Return the (X, Y) coordinate for the center point of the cell that contains the specified text.  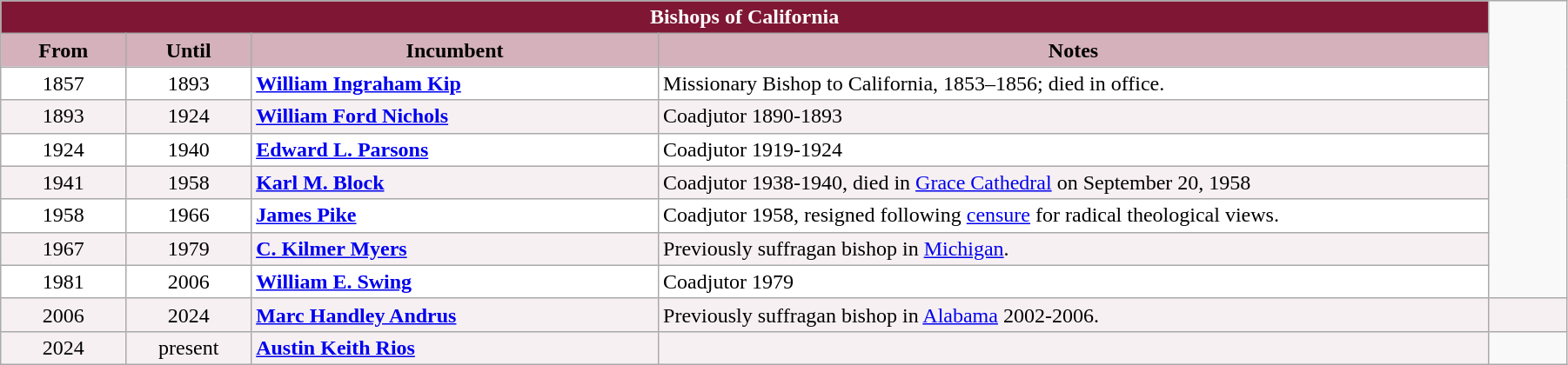
1981 (64, 282)
present (189, 348)
Bishops of California (745, 17)
Austin Keith Rios (455, 348)
Incumbent (455, 50)
Edward L. Parsons (455, 149)
1940 (189, 149)
William Ford Nichols (455, 116)
Coadjutor 1938-1940, died in Grace Cathedral on September 20, 1958 (1074, 182)
1966 (189, 216)
Until (189, 50)
Coadjutor 1958, resigned following censure for radical theological views. (1074, 216)
1967 (64, 249)
From (64, 50)
Missionary Bishop to California, 1853–1856; died in office. (1074, 83)
1857 (64, 83)
William Ingraham Kip (455, 83)
Coadjutor 1890-1893 (1074, 116)
Marc Handley Andrus (455, 315)
Coadjutor 1919-1924 (1074, 149)
William E. Swing (455, 282)
1979 (189, 249)
James Pike (455, 216)
1941 (64, 182)
Previously suffragan bishop in Alabama 2002-2006. (1074, 315)
Notes (1074, 50)
Coadjutor 1979 (1074, 282)
Karl M. Block (455, 182)
C. Kilmer Myers (455, 249)
Previously suffragan bishop in Michigan. (1074, 249)
